Return the [x, y] coordinate for the center point of the cell that contains the specified text.  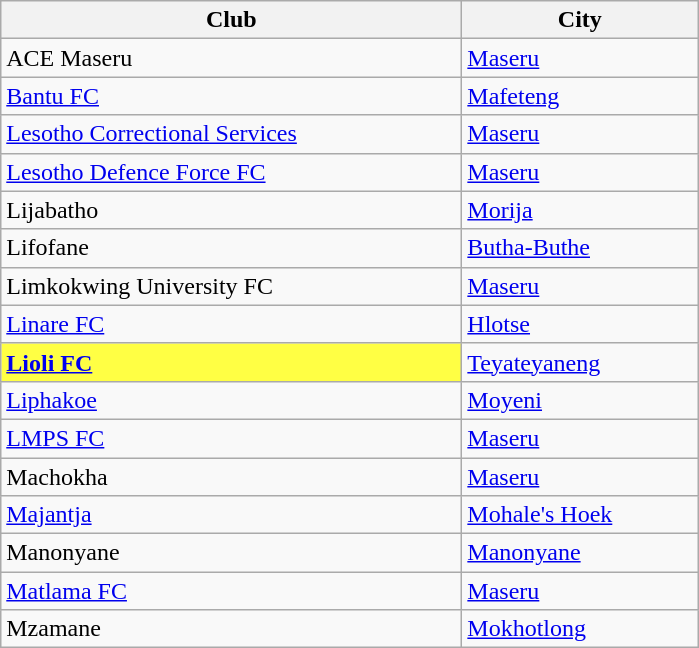
Bantu FC [232, 96]
Liphakoe [232, 400]
Limkokwing University FC [232, 286]
ACE Maseru [232, 58]
Mafeteng [580, 96]
City [580, 20]
Mzamane [232, 629]
Hlotse [580, 324]
Morija [580, 210]
Linare FC [232, 324]
Mohale's Hoek [580, 515]
Butha-Buthe [580, 248]
Moyeni [580, 400]
Matlama FC [232, 591]
Lioli FC [232, 362]
Machokha [232, 477]
Teyateyaneng [580, 362]
Majantja [232, 515]
LMPS FC [232, 438]
Lesotho Defence Force FC [232, 172]
Lijabatho [232, 210]
Mokhotlong [580, 629]
Club [232, 20]
Lifofane [232, 248]
Lesotho Correctional Services [232, 134]
